Identify which cell holds the provided text, then report its [X, Y] central coordinate. 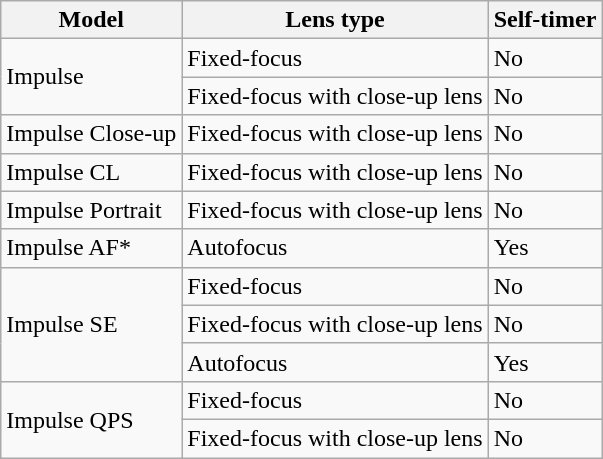
Self-timer [545, 20]
Impulse [92, 77]
Impulse Close-up [92, 134]
Impulse AF* [92, 248]
Impulse SE [92, 324]
Impulse QPS [92, 419]
Model [92, 20]
Lens type [335, 20]
Impulse Portrait [92, 210]
Impulse CL [92, 172]
